Determine the (x, y) coordinate at the center of the cell enclosing the given text.  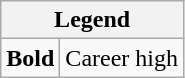
Legend (92, 20)
Bold (30, 58)
Career high (122, 58)
